Detect which cell encompasses the target text, then output its [x, y] center coordinate. 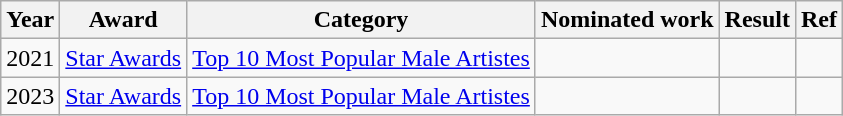
Category [362, 20]
Result [757, 20]
2021 [30, 58]
Year [30, 20]
Nominated work [627, 20]
Award [124, 20]
2023 [30, 96]
Ref [818, 20]
